Identify which cell holds the provided text, then report its [X, Y] central coordinate. 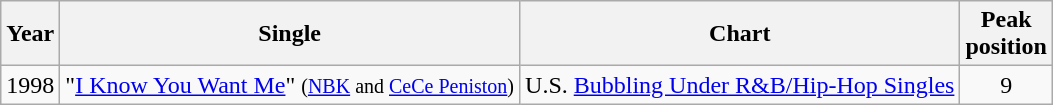
Single [290, 34]
1998 [30, 85]
9 [1006, 85]
Year [30, 34]
Peakposition [1006, 34]
"I Know You Want Me" (NBK and CeCe Peniston) [290, 85]
U.S. Bubbling Under R&B/Hip-Hop Singles [740, 85]
Chart [740, 34]
